Detect which cell encompasses the target text, then output its (x, y) center coordinate. 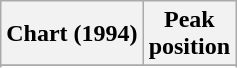
Chart (1994) (72, 34)
Peakposition (189, 34)
